Capture the cell that displays the provided text and extract its [x, y] central coordinate. 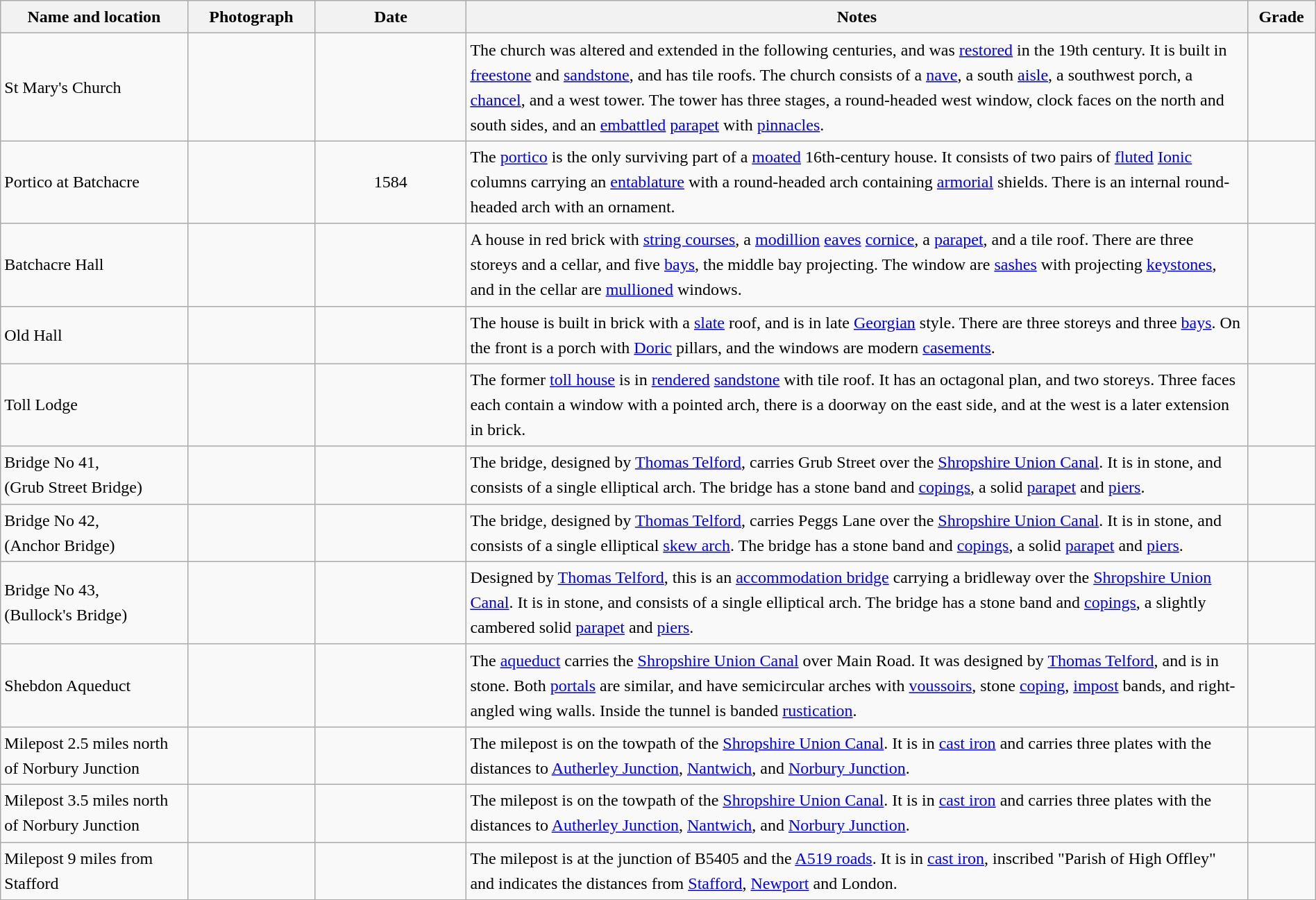
Date [391, 17]
Milepost 3.5 miles north of Norbury Junction [94, 813]
St Mary's Church [94, 87]
Bridge No 42,(Anchor Bridge) [94, 533]
1584 [391, 182]
Grade [1281, 17]
Batchacre Hall [94, 265]
Milepost 2.5 miles north of Norbury Junction [94, 755]
Portico at Batchacre [94, 182]
Notes [857, 17]
Milepost 9 miles from Stafford [94, 872]
Photograph [251, 17]
Toll Lodge [94, 405]
Name and location [94, 17]
Shebdon Aqueduct [94, 686]
Bridge No 43,(Bullock's Bridge) [94, 602]
Bridge No 41,(Grub Street Bridge) [94, 475]
Old Hall [94, 334]
